Extract the [X, Y] coordinate from the center of the cell holding the provided text.  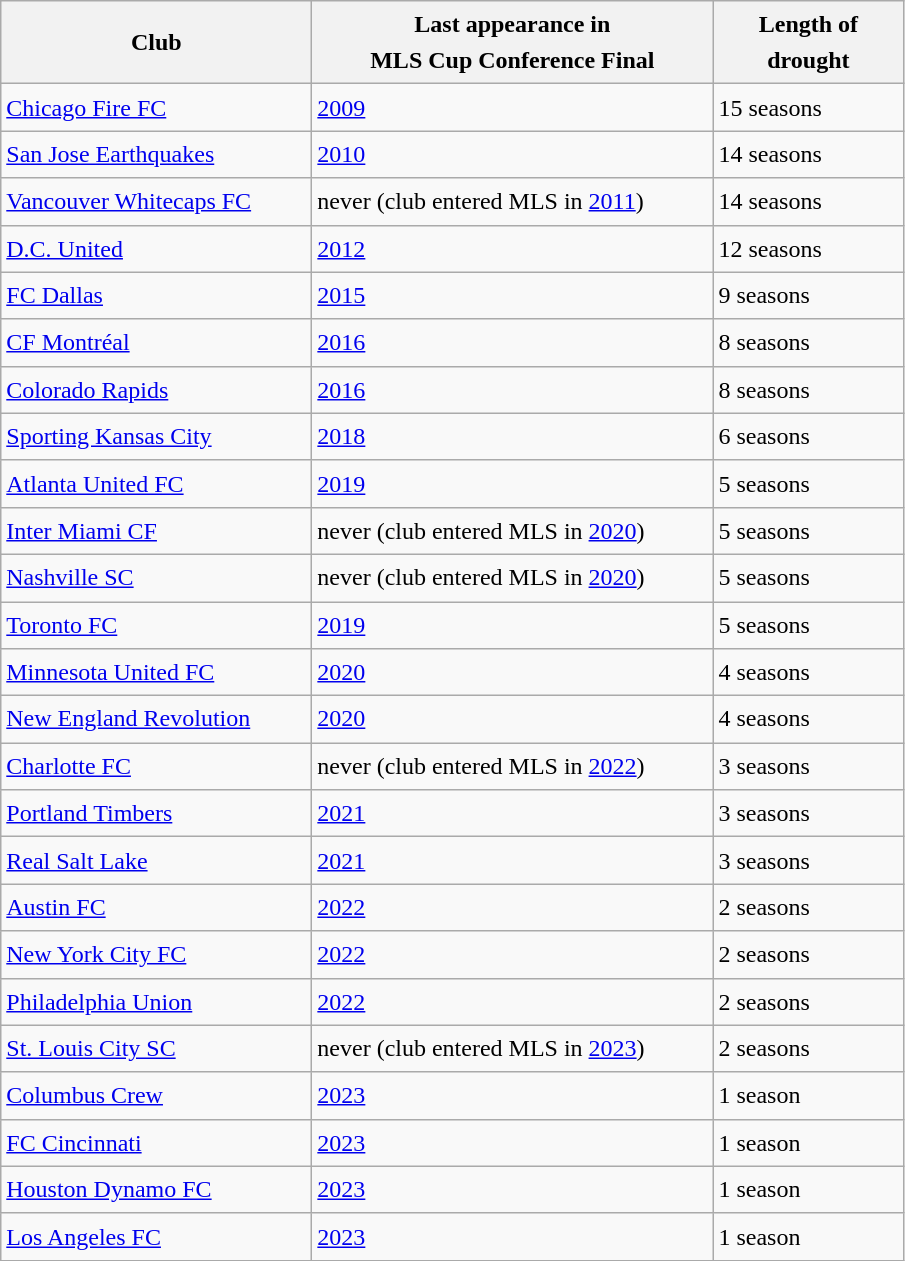
15 seasons [808, 108]
New England Revolution [156, 720]
Sporting Kansas City [156, 436]
6 seasons [808, 436]
Austin FC [156, 908]
D.C. United [156, 248]
Real Salt Lake [156, 860]
Last appearance inMLS Cup Conference Final [512, 42]
Portland Timbers [156, 814]
Columbus Crew [156, 1096]
never (club entered MLS in 2023) [512, 1048]
2018 [512, 436]
Charlotte FC [156, 766]
Chicago Fire FC [156, 108]
New York City FC [156, 954]
CF Montréal [156, 342]
9 seasons [808, 296]
2010 [512, 154]
Length of drought [808, 42]
Vancouver Whitecaps FC [156, 202]
Inter Miami CF [156, 530]
Minnesota United FC [156, 672]
Toronto FC [156, 626]
Philadelphia Union [156, 1002]
2012 [512, 248]
Houston Dynamo FC [156, 1190]
Nashville SC [156, 578]
Los Angeles FC [156, 1236]
Club [156, 42]
never (club entered MLS in 2011) [512, 202]
FC Dallas [156, 296]
12 seasons [808, 248]
Atlanta United FC [156, 484]
St. Louis City SC [156, 1048]
2015 [512, 296]
Colorado Rapids [156, 390]
FC Cincinnati [156, 1142]
San Jose Earthquakes [156, 154]
2009 [512, 108]
never (club entered MLS in 2022) [512, 766]
